Scan for the cell matching the given text and deliver its [x, y] coordinate at center. 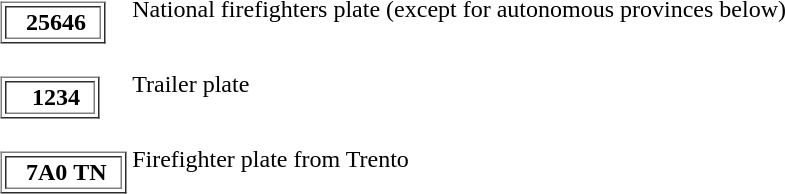
7A0 TN [64, 172]
25646 [53, 22]
1234 [50, 98]
